Identify which cell holds the provided text, then report its [x, y] central coordinate. 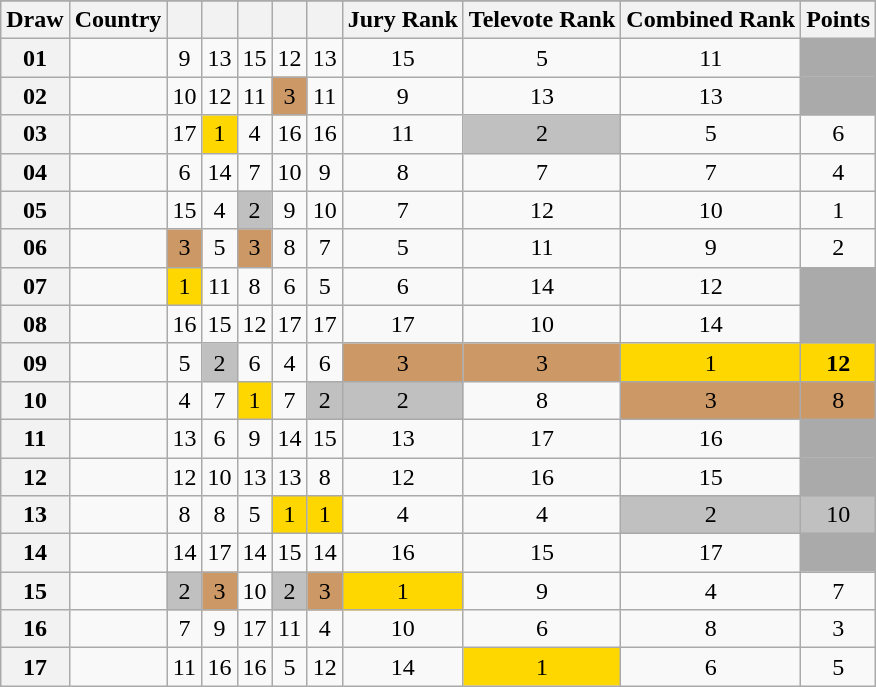
09 [35, 362]
08 [35, 324]
Combined Rank [711, 20]
Jury Rank [402, 20]
04 [35, 172]
07 [35, 286]
Televote Rank [542, 20]
Draw [35, 20]
05 [35, 210]
02 [35, 96]
03 [35, 134]
06 [35, 248]
01 [35, 58]
Points [838, 20]
Country [118, 20]
